Return (X, Y) of the center of cell containing provided text 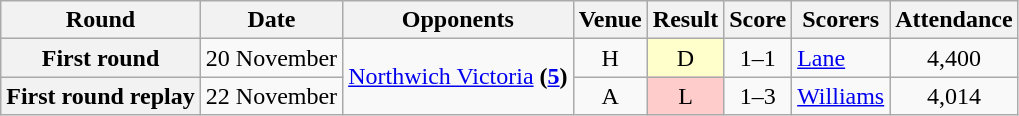
Williams (841, 96)
22 November (271, 96)
A (610, 96)
1–1 (758, 58)
Lane (841, 58)
Scorers (841, 20)
20 November (271, 58)
4,400 (954, 58)
L (685, 96)
Opponents (458, 20)
Round (101, 20)
Attendance (954, 20)
1–3 (758, 96)
4,014 (954, 96)
First round (101, 58)
H (610, 58)
D (685, 58)
Result (685, 20)
Northwich Victoria (5) (458, 77)
First round replay (101, 96)
Venue (610, 20)
Score (758, 20)
Date (271, 20)
